Find where the given text appears and provide that cell's center as [x, y] coordinate. 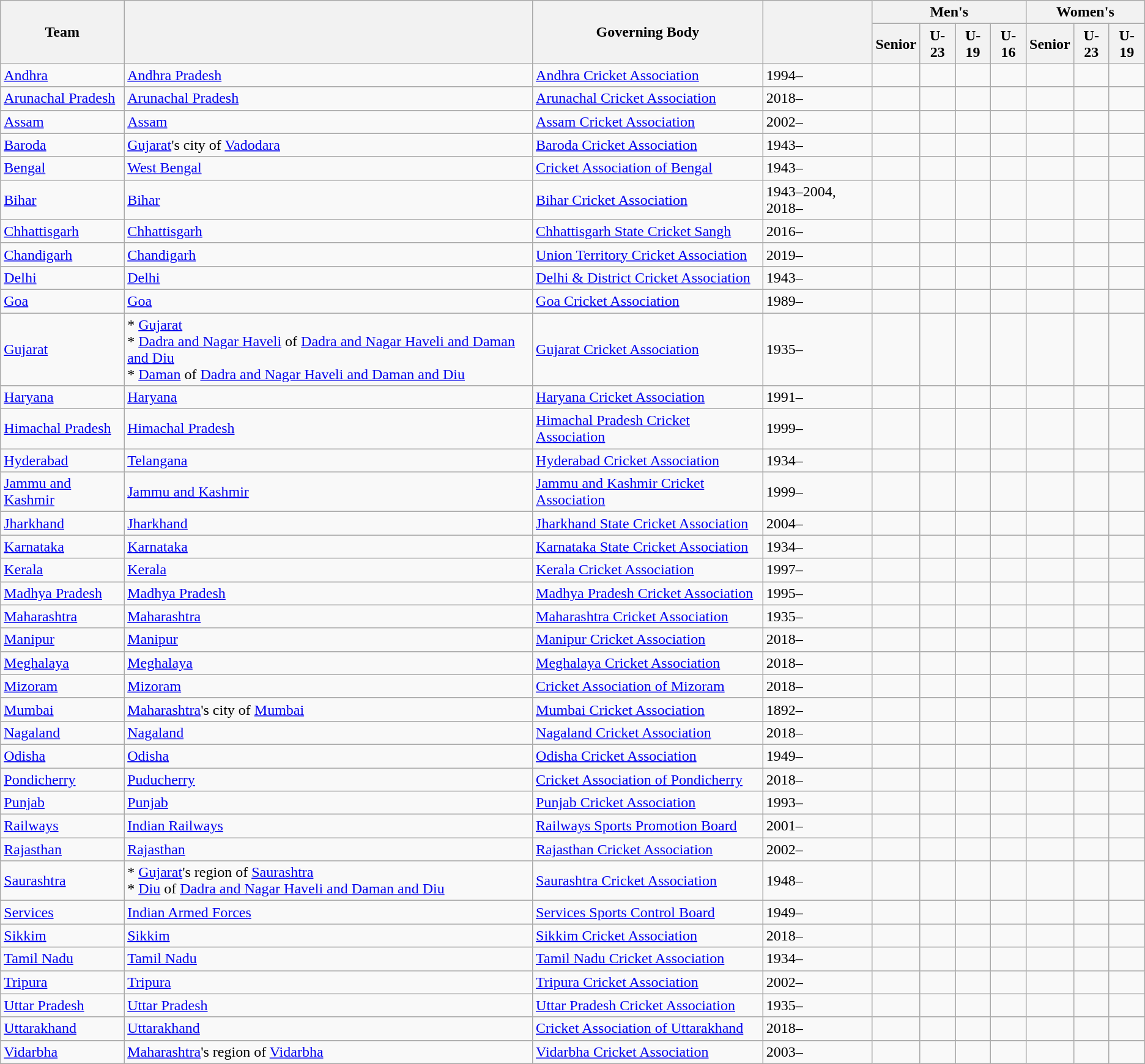
1948– [817, 881]
Gujarat [62, 350]
1943–2004, 2018– [817, 199]
Goa Cricket Association [648, 301]
* Gujarat * Dadra and Nagar Haveli of Dadra and Nagar Haveli and Daman and Diu* Daman of Dadra and Nagar Haveli and Daman and Diu [328, 350]
Andhra [62, 75]
Men's [949, 12]
Himachal Pradesh Cricket Association [648, 429]
Bihar Cricket Association [648, 199]
Mumbai [62, 709]
Services Sports Control Board [648, 912]
1994– [817, 75]
Jammu and Kashmir Cricket Association [648, 492]
Saurashtra [62, 881]
Mumbai Cricket Association [648, 709]
Services [62, 912]
Baroda [62, 145]
Maharashtra's region of Vidarbha [328, 1052]
Cricket Association of Uttarakhand [648, 1029]
Andhra Pradesh [328, 75]
1989– [817, 301]
Puducherry [328, 780]
Haryana Cricket Association [648, 397]
2001– [817, 826]
Rajasthan Cricket Association [648, 849]
2019– [817, 254]
Arunachal Cricket Association [648, 98]
Indian Armed Forces [328, 912]
Governing Body [648, 32]
Tripura Cricket Association [648, 982]
1997– [817, 570]
Cricket Association of Pondicherry [648, 780]
Railways [62, 826]
* Gujarat's region of Saurashtra* Diu of Dadra and Nagar Haveli and Daman and Diu [328, 881]
Assam Cricket Association [648, 122]
Kerala Cricket Association [648, 570]
Team [62, 32]
Maharashtra Cricket Association [648, 616]
Women's [1086, 12]
Maharashtra's city of Mumbai [328, 709]
Bengal [62, 168]
Indian Railways [328, 826]
1892– [817, 709]
Delhi & District Cricket Association [648, 278]
Cricket Association of Mizoram [648, 686]
Andhra Cricket Association [648, 75]
Tamil Nadu Cricket Association [648, 959]
Gujarat's city of Vadodara [328, 145]
2016– [817, 231]
2003– [817, 1052]
West Bengal [328, 168]
Hyderabad [62, 460]
Cricket Association of Bengal [648, 168]
Union Territory Cricket Association [648, 254]
1995– [817, 593]
U-16 [1009, 44]
Baroda Cricket Association [648, 145]
Madhya Pradesh Cricket Association [648, 593]
Sikkim Cricket Association [648, 936]
Gujarat Cricket Association [648, 350]
Punjab Cricket Association [648, 803]
1991– [817, 397]
Uttar Pradesh Cricket Association [648, 1005]
Meghalaya Cricket Association [648, 663]
Manipur Cricket Association [648, 640]
Vidarbha [62, 1052]
Jharkhand State Cricket Association [648, 523]
Saurashtra Cricket Association [648, 881]
Hyderabad Cricket Association [648, 460]
Odisha Cricket Association [648, 756]
Nagaland Cricket Association [648, 733]
2004– [817, 523]
Telangana [328, 460]
1993– [817, 803]
Pondicherry [62, 780]
Karnataka State Cricket Association [648, 547]
Railways Sports Promotion Board [648, 826]
Vidarbha Cricket Association [648, 1052]
Chhattisgarh State Cricket Sangh [648, 231]
